Scan for the cell matching the given text and deliver its (X, Y) coordinate at center. 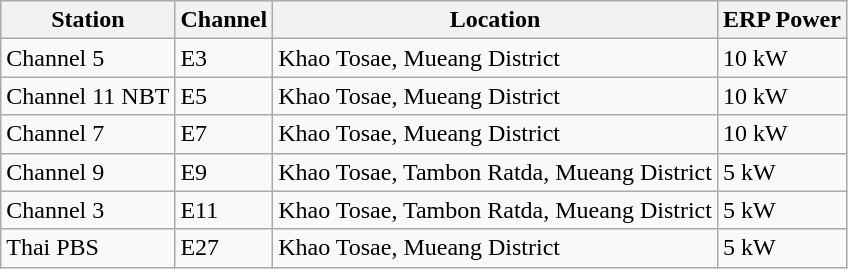
E5 (224, 96)
E11 (224, 210)
E27 (224, 248)
Channel 9 (88, 172)
Channel (224, 20)
E9 (224, 172)
Channel 11 NBT (88, 96)
Channel 3 (88, 210)
ERP Power (782, 20)
Thai PBS (88, 248)
E3 (224, 58)
Channel 7 (88, 134)
Station (88, 20)
Location (496, 20)
Channel 5 (88, 58)
E7 (224, 134)
